Find where the given text appears and provide that cell's center as [x, y] coordinate. 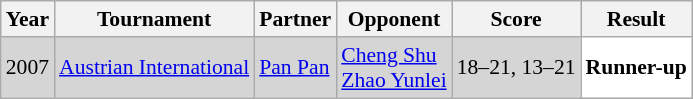
2007 [28, 68]
Austrian International [154, 68]
18–21, 13–21 [516, 68]
Opponent [394, 19]
Partner [295, 19]
Score [516, 19]
Cheng Shu Zhao Yunlei [394, 68]
Pan Pan [295, 68]
Result [636, 19]
Year [28, 19]
Tournament [154, 19]
Runner-up [636, 68]
